Provide the [X, Y] coordinate of the cell's center where the given text is located.  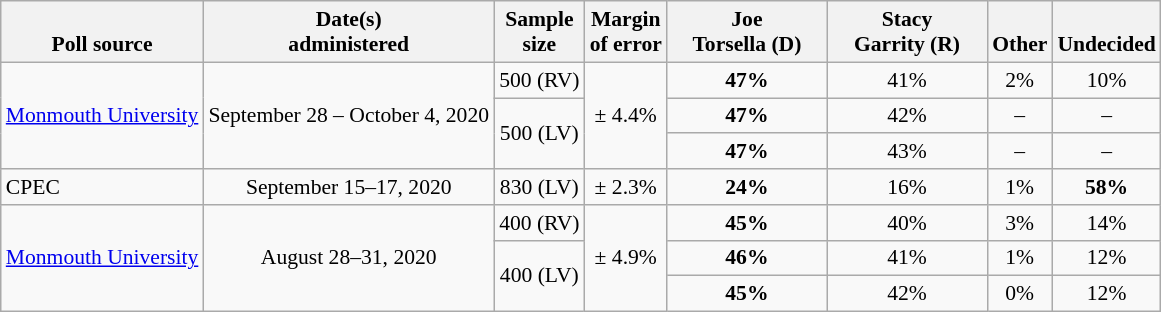
Other [1020, 32]
± 4.4% [626, 116]
40% [907, 223]
2% [1020, 80]
43% [907, 152]
Undecided [1106, 32]
Date(s)administered [348, 32]
StacyGarrity (R) [907, 32]
46% [747, 258]
September 28 – October 4, 2020 [348, 116]
830 (LV) [540, 187]
0% [1020, 294]
24% [747, 187]
58% [1106, 187]
14% [1106, 223]
JoeTorsella (D) [747, 32]
3% [1020, 223]
500 (LV) [540, 134]
September 15–17, 2020 [348, 187]
August 28–31, 2020 [348, 258]
± 4.9% [626, 258]
400 (LV) [540, 276]
Poll source [102, 32]
Samplesize [540, 32]
400 (RV) [540, 223]
Marginof error [626, 32]
± 2.3% [626, 187]
10% [1106, 80]
16% [907, 187]
500 (RV) [540, 80]
CPEC [102, 187]
